Locate the cell with the specified text and output its (x, y) center coordinate. 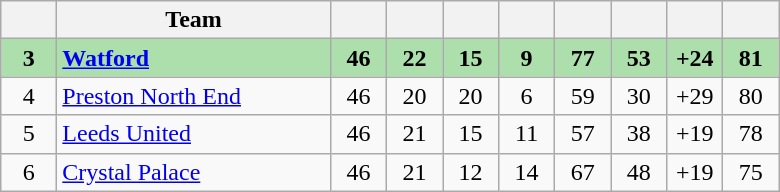
78 (751, 134)
77 (583, 58)
9 (527, 58)
14 (527, 172)
+24 (695, 58)
Crystal Palace (194, 172)
67 (583, 172)
38 (639, 134)
48 (639, 172)
12 (470, 172)
53 (639, 58)
30 (639, 96)
80 (751, 96)
+29 (695, 96)
22 (414, 58)
75 (751, 172)
59 (583, 96)
Watford (194, 58)
Leeds United (194, 134)
81 (751, 58)
5 (29, 134)
57 (583, 134)
Preston North End (194, 96)
3 (29, 58)
Team (194, 20)
4 (29, 96)
11 (527, 134)
